Locate the cell with the specified text and output its [x, y] center coordinate. 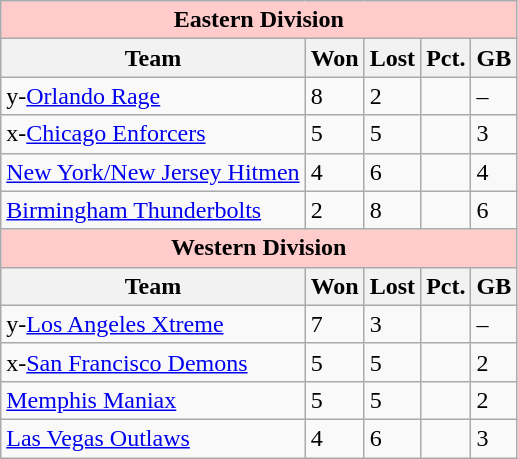
Birmingham Thunderbolts [153, 210]
x-Chicago Enforcers [153, 134]
Las Vegas Outlaws [153, 438]
x-San Francisco Demons [153, 362]
New York/New Jersey Hitmen [153, 172]
y-Orlando Rage [153, 96]
y-Los Angeles Xtreme [153, 324]
Western Division [259, 248]
Eastern Division [259, 20]
7 [334, 324]
Memphis Maniax [153, 400]
